Return the [x, y] coordinate for the center point of the cell that contains the specified text.  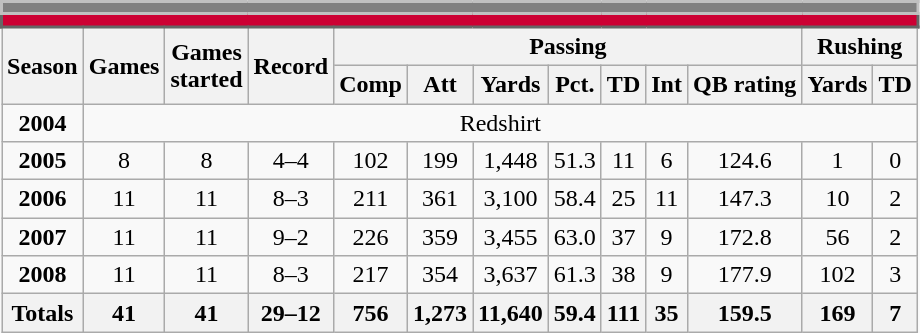
111 [623, 313]
354 [440, 275]
2006 [43, 199]
35 [667, 313]
51.3 [574, 161]
2005 [43, 161]
Int [667, 84]
Season [43, 66]
2004 [43, 123]
Rushing [860, 46]
Comp [371, 84]
Redshirt [500, 123]
Passing [568, 46]
38 [623, 275]
6 [667, 161]
25 [623, 199]
172.8 [744, 237]
226 [371, 237]
3,100 [511, 199]
124.6 [744, 161]
Record [291, 66]
2007 [43, 237]
169 [838, 313]
4–4 [291, 161]
37 [623, 237]
3 [895, 275]
Gamesstarted [206, 66]
Totals [43, 313]
Pct. [574, 84]
63.0 [574, 237]
361 [440, 199]
2008 [43, 275]
59.4 [574, 313]
1,273 [440, 313]
3,455 [511, 237]
199 [440, 161]
11,640 [511, 313]
QB rating [744, 84]
147.3 [744, 199]
61.3 [574, 275]
10 [838, 199]
56 [838, 237]
3,637 [511, 275]
1 [838, 161]
217 [371, 275]
29–12 [291, 313]
211 [371, 199]
1,448 [511, 161]
Att [440, 84]
58.4 [574, 199]
7 [895, 313]
0 [895, 161]
359 [440, 237]
756 [371, 313]
177.9 [744, 275]
9–2 [291, 237]
159.5 [744, 313]
Games [124, 66]
